Locate the cell with the specified text and output its (x, y) center coordinate. 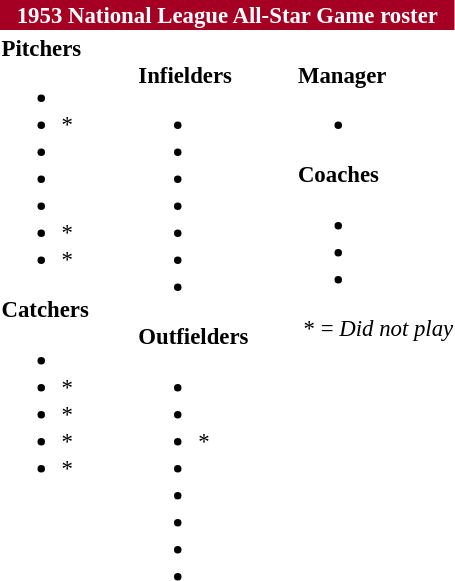
1953 National League All-Star Game roster (228, 15)
